Return [x, y] of the center of cell containing provided text 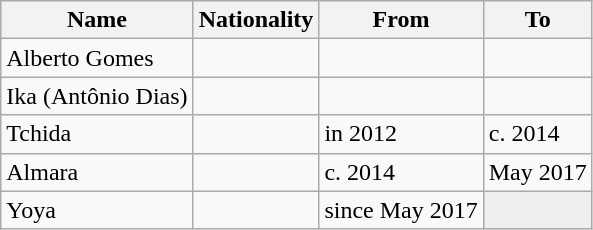
Name [97, 20]
Alberto Gomes [97, 58]
Nationality [256, 20]
To [538, 20]
From [401, 20]
Ika (Antônio Dias) [97, 96]
in 2012 [401, 134]
Yoya [97, 210]
May 2017 [538, 172]
Tchida [97, 134]
Almara [97, 172]
since May 2017 [401, 210]
